Return (X, Y) of the center of cell containing provided text 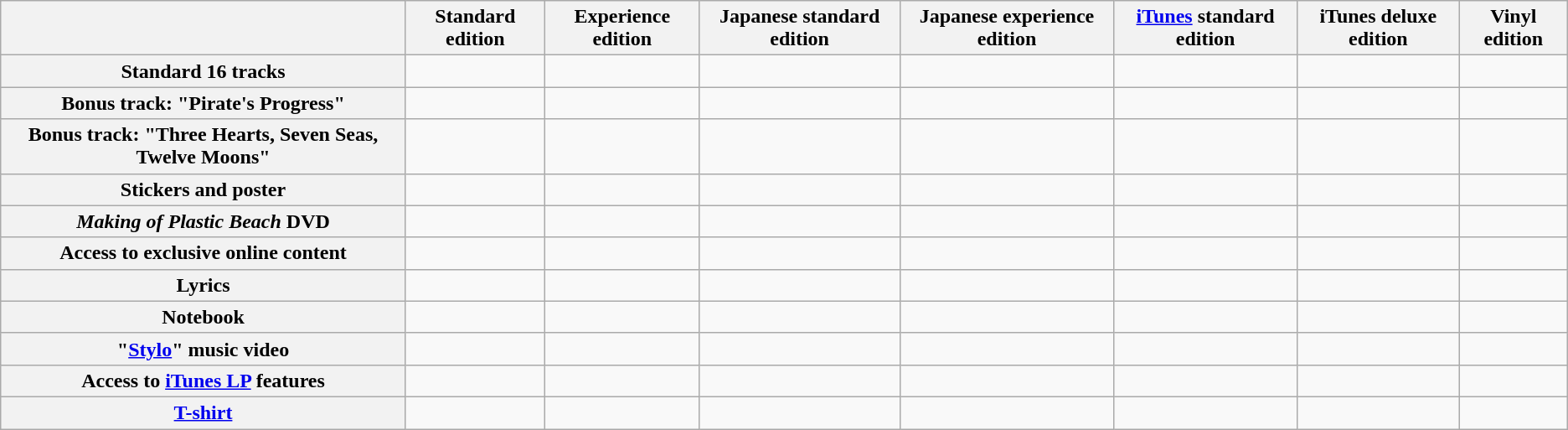
T-shirt (204, 412)
Bonus track: "Three Hearts, Seven Seas, Twelve Moons" (204, 146)
Experience edition (622, 28)
Vinyl edition (1513, 28)
"Stylo" music video (204, 349)
Stickers and poster (204, 189)
Japanese standard edition (799, 28)
Japanese experience edition (1007, 28)
Making of Plastic Beach DVD (204, 221)
Lyrics (204, 285)
Standard edition (475, 28)
Standard 16 tracks (204, 71)
iTunes deluxe edition (1378, 28)
Notebook (204, 317)
Bonus track: "Pirate's Progress" (204, 103)
iTunes standard edition (1205, 28)
Access to exclusive online content (204, 253)
Access to iTunes LP features (204, 381)
